Return (X, Y) of the center of cell containing provided text 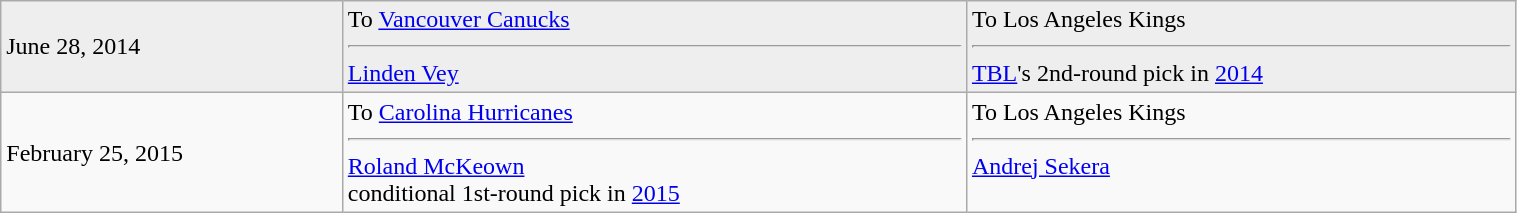
To Vancouver Canucks Linden Vey (654, 47)
To Los Angeles Kings Andrej Sekera (1241, 152)
To Los Angeles Kings TBL's 2nd-round pick in 2014 (1241, 47)
February 25, 2015 (172, 152)
June 28, 2014 (172, 47)
To Carolina Hurricanes Roland McKeownconditional 1st-round pick in 2015 (654, 152)
